Locate the cell with the specified text and output its [X, Y] center coordinate. 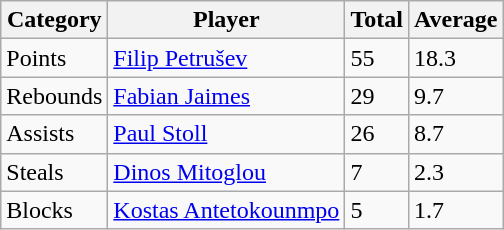
2.3 [456, 172]
Blocks [54, 210]
5 [377, 210]
Assists [54, 134]
Paul Stoll [226, 134]
Steals [54, 172]
18.3 [456, 58]
55 [377, 58]
29 [377, 96]
7 [377, 172]
Rebounds [54, 96]
Filip Petrušev [226, 58]
8.7 [456, 134]
9.7 [456, 96]
Player [226, 20]
Kostas Antetokounmpo [226, 210]
1.7 [456, 210]
Dinos Mitoglou [226, 172]
Category [54, 20]
Fabian Jaimes [226, 96]
Average [456, 20]
26 [377, 134]
Points [54, 58]
Total [377, 20]
